Output the [X, Y] coordinate of the center of the cell containing the given text.  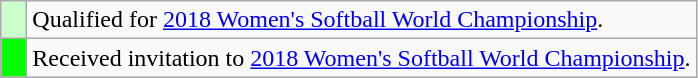
Received invitation to 2018 Women's Softball World Championship. [362, 58]
Qualified for 2018 Women's Softball World Championship. [362, 20]
